Search for the cell housing the specified text and yield its (x, y) center coordinate. 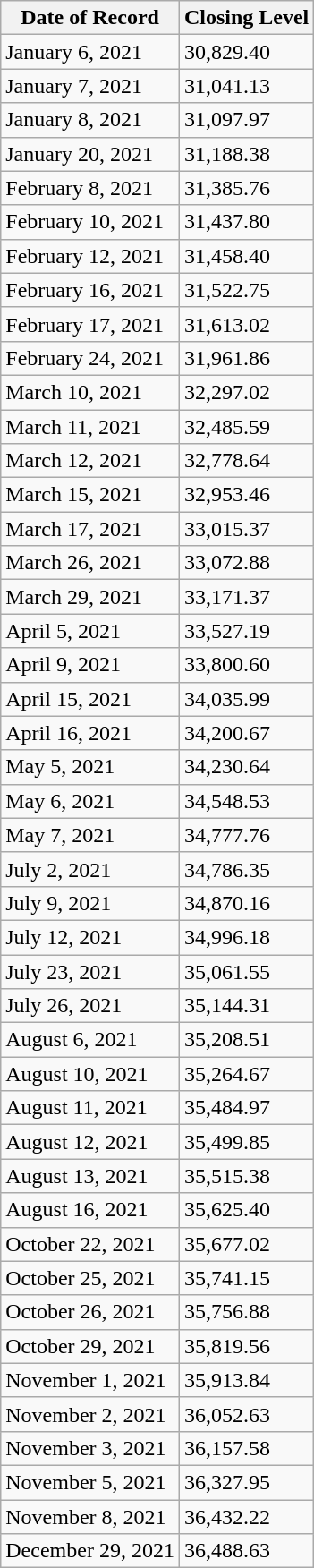
April 16, 2021 (90, 733)
August 16, 2021 (90, 1210)
33,527.19 (246, 631)
31,961.86 (246, 358)
34,786.35 (246, 869)
36,432.22 (246, 1517)
36,052.63 (246, 1414)
April 15, 2021 (90, 699)
November 2, 2021 (90, 1414)
February 16, 2021 (90, 290)
November 1, 2021 (90, 1380)
31,458.40 (246, 256)
31,097.97 (246, 120)
August 12, 2021 (90, 1142)
May 6, 2021 (90, 801)
November 3, 2021 (90, 1448)
March 12, 2021 (90, 461)
35,819.56 (246, 1346)
35,677.02 (246, 1244)
34,230.64 (246, 767)
July 2, 2021 (90, 869)
February 17, 2021 (90, 324)
August 13, 2021 (90, 1176)
32,953.46 (246, 495)
34,035.99 (246, 699)
February 12, 2021 (90, 256)
34,200.67 (246, 733)
May 7, 2021 (90, 835)
April 9, 2021 (90, 665)
October 25, 2021 (90, 1278)
32,297.02 (246, 392)
Closing Level (246, 18)
31,188.38 (246, 154)
33,015.37 (246, 529)
May 5, 2021 (90, 767)
February 8, 2021 (90, 188)
January 6, 2021 (90, 52)
31,385.76 (246, 188)
34,996.18 (246, 937)
35,144.31 (246, 1006)
August 10, 2021 (90, 1074)
33,800.60 (246, 665)
35,264.67 (246, 1074)
February 24, 2021 (90, 358)
33,072.88 (246, 563)
Date of Record (90, 18)
36,327.95 (246, 1482)
35,499.85 (246, 1142)
32,485.59 (246, 427)
January 8, 2021 (90, 120)
34,870.16 (246, 903)
February 10, 2021 (90, 222)
August 6, 2021 (90, 1040)
32,778.64 (246, 461)
January 20, 2021 (90, 154)
March 29, 2021 (90, 597)
36,157.58 (246, 1448)
35,484.97 (246, 1108)
33,171.37 (246, 597)
31,437.80 (246, 222)
November 5, 2021 (90, 1482)
35,756.88 (246, 1312)
March 26, 2021 (90, 563)
July 23, 2021 (90, 971)
35,741.15 (246, 1278)
October 29, 2021 (90, 1346)
35,061.55 (246, 971)
36,488.63 (246, 1551)
31,613.02 (246, 324)
July 26, 2021 (90, 1006)
April 5, 2021 (90, 631)
January 7, 2021 (90, 86)
March 17, 2021 (90, 529)
March 10, 2021 (90, 392)
31,522.75 (246, 290)
October 26, 2021 (90, 1312)
34,777.76 (246, 835)
35,208.51 (246, 1040)
March 15, 2021 (90, 495)
July 9, 2021 (90, 903)
March 11, 2021 (90, 427)
30,829.40 (246, 52)
34,548.53 (246, 801)
August 11, 2021 (90, 1108)
November 8, 2021 (90, 1517)
35,515.38 (246, 1176)
35,913.84 (246, 1380)
35,625.40 (246, 1210)
July 12, 2021 (90, 937)
October 22, 2021 (90, 1244)
31,041.13 (246, 86)
December 29, 2021 (90, 1551)
